Determine the (x, y) coordinate at the center of the cell enclosing the given text.  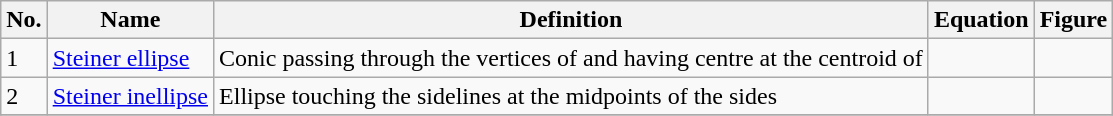
2 (24, 96)
Figure (1074, 20)
Ellipse touching the sidelines at the midpoints of the sides (572, 96)
Steiner inellipse (130, 96)
No. (24, 20)
1 (24, 58)
Steiner ellipse (130, 58)
Name (130, 20)
Equation (981, 20)
Definition (572, 20)
Conic passing through the vertices of and having centre at the centroid of (572, 58)
